Locate the cell with the specified text and output its [x, y] center coordinate. 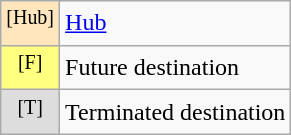
[Hub] [30, 24]
Hub [176, 24]
[T] [30, 112]
Future destination [176, 68]
Terminated destination [176, 112]
[F] [30, 68]
